Output the (X, Y) coordinate of the center of the cell containing the given text.  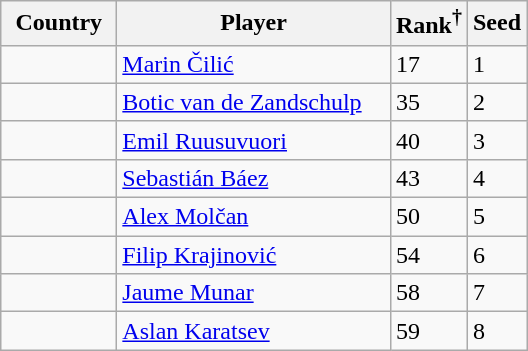
59 (428, 331)
17 (428, 64)
Alex Molčan (254, 217)
Aslan Karatsev (254, 331)
Filip Krajinović (254, 255)
7 (496, 293)
Marin Čilić (254, 64)
Sebastián Báez (254, 178)
50 (428, 217)
3 (496, 140)
1 (496, 64)
35 (428, 102)
2 (496, 102)
5 (496, 217)
43 (428, 178)
Emil Ruusuvuori (254, 140)
58 (428, 293)
54 (428, 255)
Botic van de Zandschulp (254, 102)
Seed (496, 24)
40 (428, 140)
4 (496, 178)
8 (496, 331)
Player (254, 24)
Rank† (428, 24)
Country (59, 24)
Jaume Munar (254, 293)
6 (496, 255)
